Return [X, Y] of the center of cell containing provided text 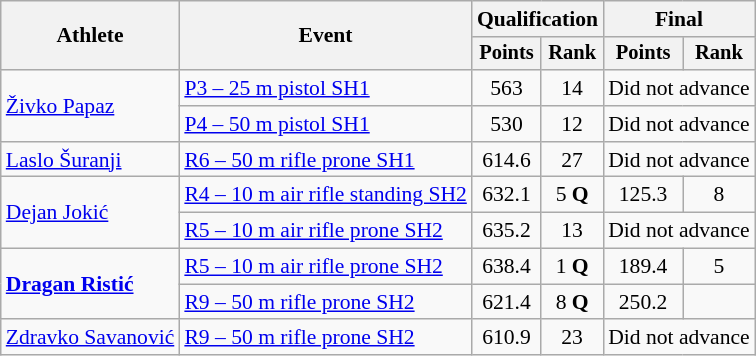
621.4 [506, 302]
563 [506, 88]
632.1 [506, 195]
530 [506, 124]
Živko Papaz [90, 106]
Athlete [90, 36]
Laslo Šuranji [90, 160]
R4 – 10 m air rifle standing SH2 [326, 195]
13 [572, 231]
614.6 [506, 160]
P4 – 50 m pistol SH1 [326, 124]
P3 – 25 m pistol SH1 [326, 88]
R6 – 50 m rifle prone SH1 [326, 160]
Final [679, 19]
Zdravko Savanović [90, 338]
27 [572, 160]
635.2 [506, 231]
610.9 [506, 338]
5 [719, 267]
638.4 [506, 267]
14 [572, 88]
Qualification [538, 19]
8 [719, 195]
12 [572, 124]
1 Q [572, 267]
Dejan Jokić [90, 212]
189.4 [643, 267]
250.2 [643, 302]
23 [572, 338]
8 Q [572, 302]
Event [326, 36]
Dragan Ristić [90, 284]
125.3 [643, 195]
5 Q [572, 195]
